Return (X, Y) of the center of cell containing provided text 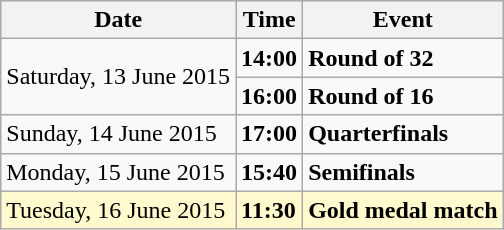
11:30 (270, 210)
15:40 (270, 172)
Saturday, 13 June 2015 (118, 77)
Tuesday, 16 June 2015 (118, 210)
14:00 (270, 58)
Round of 16 (403, 96)
Sunday, 14 June 2015 (118, 134)
Semifinals (403, 172)
Event (403, 20)
Time (270, 20)
Monday, 15 June 2015 (118, 172)
Round of 32 (403, 58)
Gold medal match (403, 210)
17:00 (270, 134)
Quarterfinals (403, 134)
Date (118, 20)
16:00 (270, 96)
